Find where the given text appears and provide that cell's center as [X, Y] coordinate. 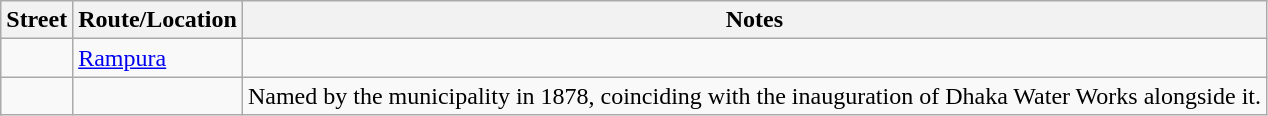
Named by the municipality in 1878, coinciding with the inauguration of Dhaka Water Works alongside it. [754, 96]
Street [37, 20]
Rampura [158, 58]
Route/Location [158, 20]
Notes [754, 20]
